Capture the cell that displays the provided text and extract its (X, Y) central coordinate. 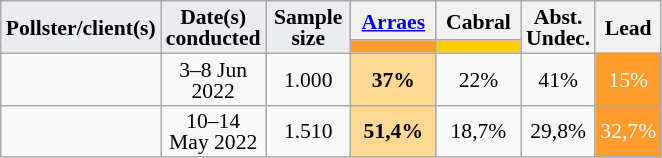
Pollster/client(s) (81, 27)
Samplesize (308, 27)
41% (558, 79)
3–8 Jun 2022 (214, 79)
15% (628, 79)
Date(s) conducted (214, 27)
32,7% (628, 131)
18,7% (478, 131)
1.000 (308, 79)
29,8% (558, 131)
Cabral (478, 20)
1.510 (308, 131)
Arraes (394, 20)
Lead (628, 27)
10–14 May 2022 (214, 131)
51,4% (394, 131)
37% (394, 79)
Abst.Undec. (558, 27)
22% (478, 79)
